Scan for the cell matching the given text and deliver its (X, Y) coordinate at center. 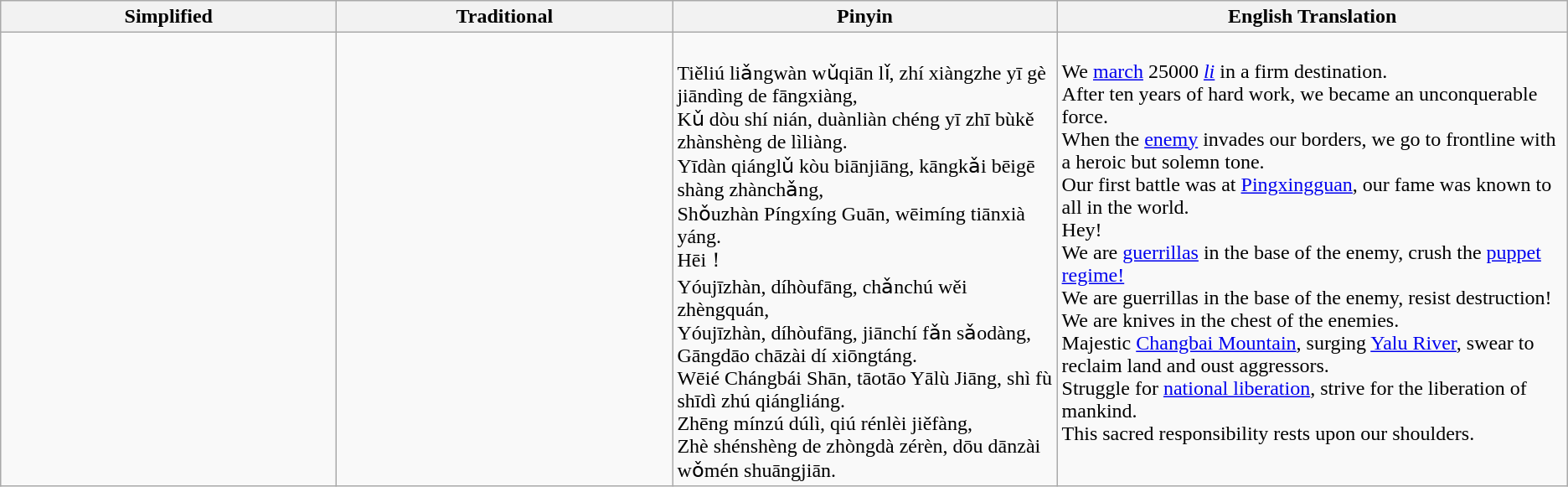
Simplified (169, 17)
English Translation (1312, 17)
Pinyin (864, 17)
Traditional (504, 17)
